For the text-containing cell, return its midpoint in (X, Y) coordinate format. 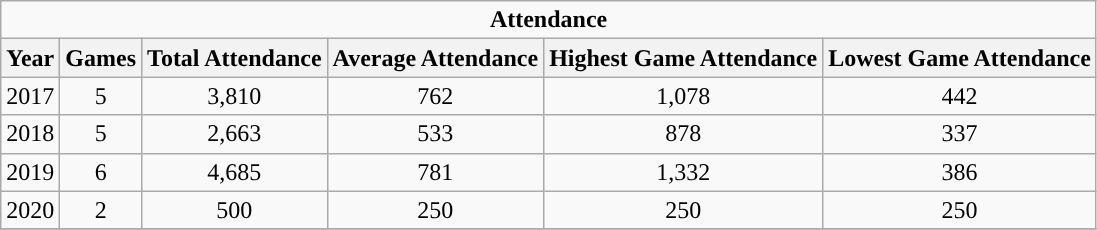
762 (436, 96)
Lowest Game Attendance (960, 58)
386 (960, 172)
2,663 (235, 134)
1,332 (684, 172)
Games (101, 58)
Year (30, 58)
1,078 (684, 96)
878 (684, 134)
6 (101, 172)
Attendance (549, 20)
Highest Game Attendance (684, 58)
3,810 (235, 96)
4,685 (235, 172)
2019 (30, 172)
337 (960, 134)
Total Attendance (235, 58)
2017 (30, 96)
442 (960, 96)
2018 (30, 134)
781 (436, 172)
Average Attendance (436, 58)
500 (235, 210)
533 (436, 134)
2020 (30, 210)
2 (101, 210)
